Pinpoint the cell where the given text exists, returning its [x, y] midpoint coordinate. 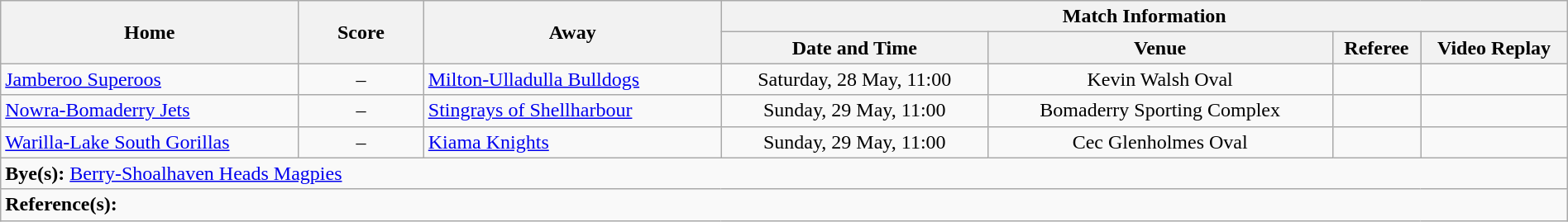
Bye(s): Berry-Shoalhaven Heads Magpies [784, 173]
Bomaderry Sporting Complex [1159, 111]
Saturday, 28 May, 11:00 [854, 79]
Reference(s): [784, 205]
Stingrays of Shellharbour [572, 111]
Away [572, 32]
Kevin Walsh Oval [1159, 79]
Referee [1376, 48]
Home [150, 32]
Milton-Ulladulla Bulldogs [572, 79]
Match Information [1145, 17]
Venue [1159, 48]
Date and Time [854, 48]
Warilla-Lake South Gorillas [150, 142]
Nowra-Bomaderry Jets [150, 111]
Cec Glenholmes Oval [1159, 142]
Score [361, 32]
Jamberoo Superoos [150, 79]
Kiama Knights [572, 142]
Video Replay [1494, 48]
